Locate the cell with the specified text and output its (X, Y) center coordinate. 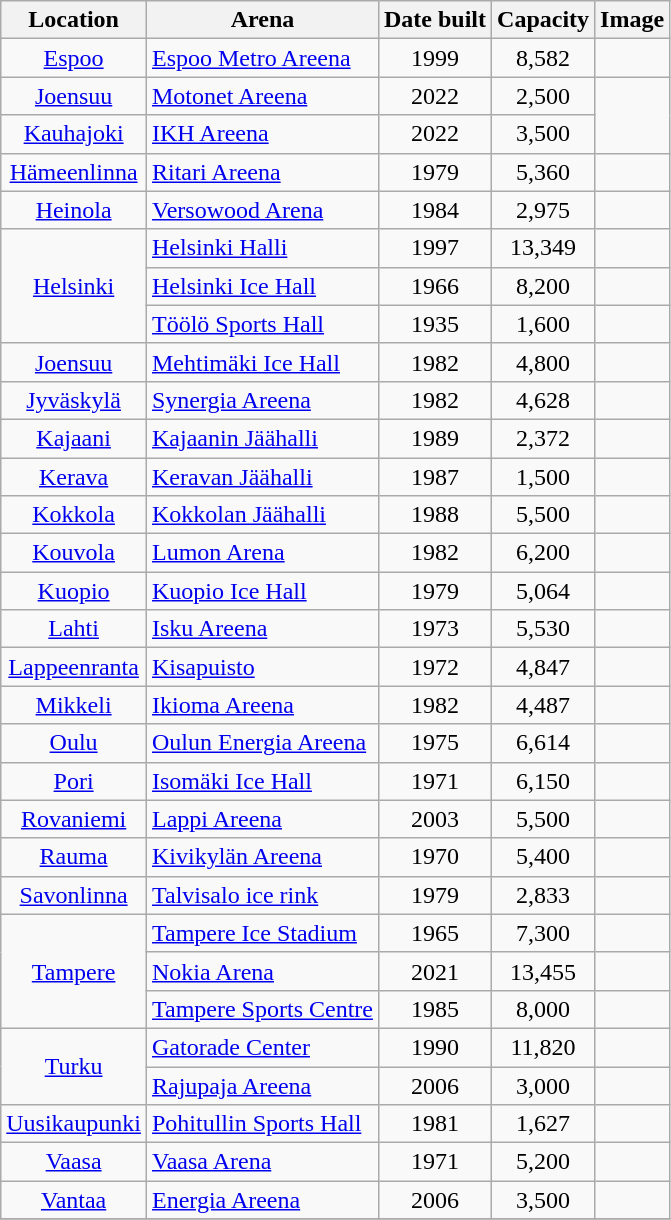
Pori (74, 781)
Helsinki Halli (262, 248)
Vantaa (74, 1200)
Mehtimäki Ice Hall (262, 362)
Energia Areena (262, 1200)
6,200 (544, 553)
Synergia Areena (262, 400)
Talvisalo ice rink (262, 895)
13,455 (544, 971)
Oulun Energia Areena (262, 743)
7,300 (544, 933)
Image (632, 20)
Nokia Arena (262, 971)
6,614 (544, 743)
1987 (434, 477)
Turku (74, 1066)
Rajupaja Areena (262, 1085)
Tampere Ice Stadium (262, 933)
Kokkola (74, 515)
4,628 (544, 400)
2,975 (544, 210)
Location (74, 20)
Mikkeli (74, 705)
Isomäki Ice Hall (262, 781)
Date built (434, 20)
Rovaniemi (74, 819)
1984 (434, 210)
5,200 (544, 1162)
Tampere (74, 971)
Versowood Arena (262, 210)
Hämeenlinna (74, 172)
Savonlinna (74, 895)
1,627 (544, 1124)
Kerava (74, 477)
Uusikaupunki (74, 1124)
11,820 (544, 1047)
1972 (434, 667)
Keravan Jäähalli (262, 477)
1985 (434, 1009)
Kuopio (74, 591)
3,000 (544, 1085)
Lahti (74, 629)
4,847 (544, 667)
4,487 (544, 705)
Isku Areena (262, 629)
Lumon Arena (262, 553)
1973 (434, 629)
1999 (434, 58)
Rauma (74, 857)
1988 (434, 515)
Lappi Areena (262, 819)
4,800 (544, 362)
Töölö Sports Hall (262, 324)
1975 (434, 743)
13,349 (544, 248)
Espoo (74, 58)
Tampere Sports Centre (262, 1009)
Kokkolan Jäähalli (262, 515)
1970 (434, 857)
8,200 (544, 286)
Helsinki Ice Hall (262, 286)
Kauhajoki (74, 134)
Lappeenranta (74, 667)
Ikioma Areena (262, 705)
Vaasa (74, 1162)
Oulu (74, 743)
1966 (434, 286)
Kivikylän Areena (262, 857)
Kuopio Ice Hall (262, 591)
2,500 (544, 96)
Espoo Metro Areena (262, 58)
Ritari Areena (262, 172)
Kisapuisto (262, 667)
Vaasa Arena (262, 1162)
Kajaani (74, 438)
1965 (434, 933)
Helsinki (74, 286)
Motonet Areena (262, 96)
1935 (434, 324)
Pohitullin Sports Hall (262, 1124)
2021 (434, 971)
Arena (262, 20)
5,530 (544, 629)
Gatorade Center (262, 1047)
1,500 (544, 477)
IKH Areena (262, 134)
8,582 (544, 58)
2,833 (544, 895)
1997 (434, 248)
Heinola (74, 210)
5,064 (544, 591)
8,000 (544, 1009)
2,372 (544, 438)
Kouvola (74, 553)
2003 (434, 819)
1981 (434, 1124)
Kajaanin Jäähalli (262, 438)
6,150 (544, 781)
1989 (434, 438)
1,600 (544, 324)
5,400 (544, 857)
5,360 (544, 172)
Capacity (544, 20)
Jyväskylä (74, 400)
1990 (434, 1047)
